Determine the [X, Y] coordinate at the center of the cell enclosing the given text.  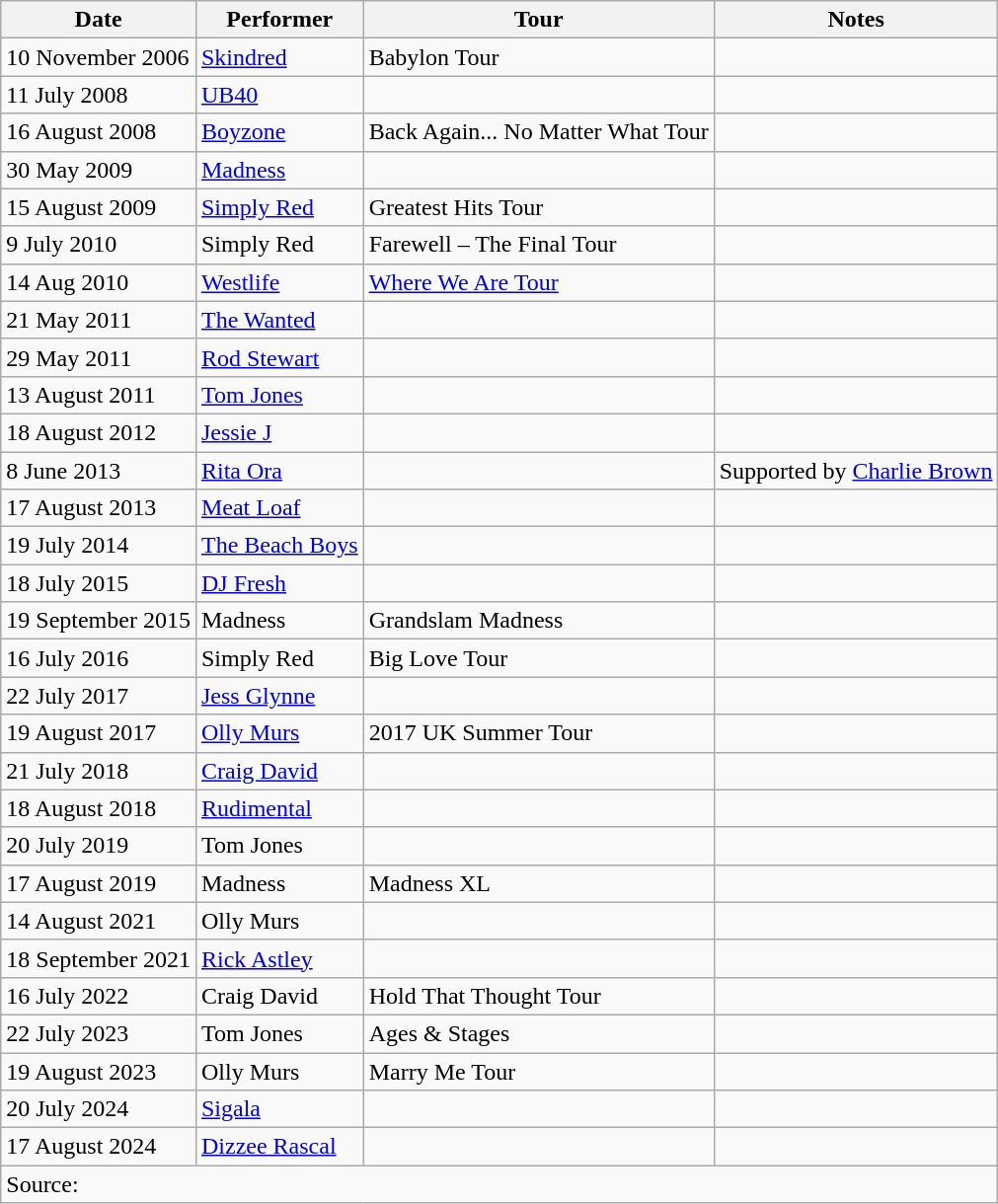
29 May 2011 [99, 357]
11 July 2008 [99, 95]
Marry Me Tour [539, 1071]
18 September 2021 [99, 958]
The Beach Boys [279, 546]
19 August 2023 [99, 1071]
Source: [499, 1184]
18 July 2015 [99, 583]
8 June 2013 [99, 471]
14 Aug 2010 [99, 282]
Meat Loaf [279, 508]
30 May 2009 [99, 170]
22 July 2017 [99, 696]
10 November 2006 [99, 57]
Westlife [279, 282]
Rick Astley [279, 958]
Jess Glynne [279, 696]
Madness XL [539, 883]
17 August 2019 [99, 883]
17 August 2024 [99, 1147]
19 July 2014 [99, 546]
22 July 2023 [99, 1033]
18 August 2018 [99, 808]
Supported by Charlie Brown [856, 471]
Dizzee Rascal [279, 1147]
Hold That Thought Tour [539, 996]
Boyzone [279, 132]
17 August 2013 [99, 508]
21 July 2018 [99, 771]
Farewell – The Final Tour [539, 245]
13 August 2011 [99, 395]
14 August 2021 [99, 921]
Jessie J [279, 432]
Performer [279, 20]
Ages & Stages [539, 1033]
9 July 2010 [99, 245]
18 August 2012 [99, 432]
15 August 2009 [99, 207]
16 August 2008 [99, 132]
Where We Are Tour [539, 282]
19 September 2015 [99, 621]
Babylon Tour [539, 57]
Rudimental [279, 808]
The Wanted [279, 320]
21 May 2011 [99, 320]
2017 UK Summer Tour [539, 733]
Greatest Hits Tour [539, 207]
Notes [856, 20]
16 July 2016 [99, 658]
20 July 2019 [99, 846]
UB40 [279, 95]
Rita Ora [279, 471]
Back Again... No Matter What Tour [539, 132]
Rod Stewart [279, 357]
Tour [539, 20]
16 July 2022 [99, 996]
Skindred [279, 57]
19 August 2017 [99, 733]
20 July 2024 [99, 1109]
DJ Fresh [279, 583]
Grandslam Madness [539, 621]
Sigala [279, 1109]
Big Love Tour [539, 658]
Date [99, 20]
